Extract the (X, Y) coordinate from the center of the cell holding the provided text.  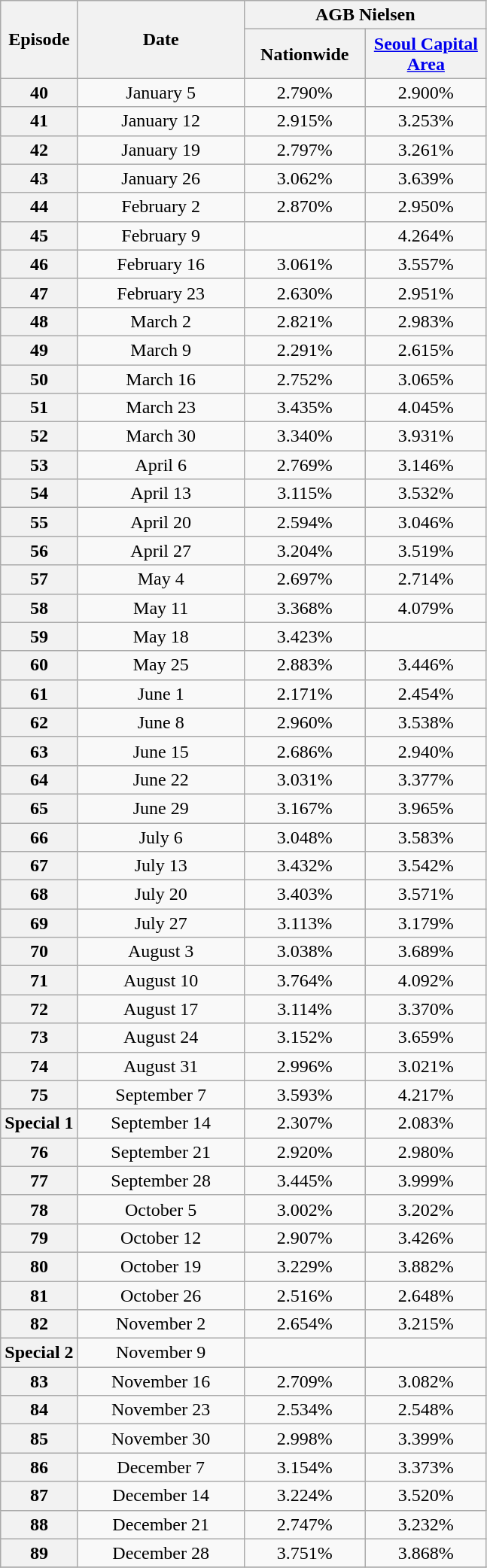
3.046% (426, 522)
August 31 (161, 1066)
3.965% (426, 808)
January 5 (161, 93)
82 (39, 1324)
41 (39, 121)
March 2 (161, 321)
2.920% (304, 1152)
89 (39, 1553)
3.659% (426, 1038)
56 (39, 551)
3.340% (304, 436)
2.940% (426, 751)
Nationwide (304, 54)
70 (39, 952)
3.538% (426, 722)
3.373% (426, 1467)
May 4 (161, 579)
May 18 (161, 637)
3.583% (426, 837)
December 28 (161, 1553)
52 (39, 436)
3.002% (304, 1209)
62 (39, 722)
43 (39, 178)
47 (39, 293)
3.038% (304, 952)
84 (39, 1410)
April 13 (161, 494)
November 2 (161, 1324)
3.113% (304, 923)
2.654% (304, 1324)
January 19 (161, 150)
3.261% (426, 150)
74 (39, 1066)
3.999% (426, 1181)
2.769% (304, 465)
46 (39, 264)
2.630% (304, 293)
2.291% (304, 350)
3.403% (304, 895)
July 20 (161, 895)
61 (39, 694)
3.399% (426, 1439)
3.689% (426, 952)
87 (39, 1496)
Episode (39, 39)
April 20 (161, 522)
2.980% (426, 1152)
February 23 (161, 293)
April 27 (161, 551)
86 (39, 1467)
2.615% (426, 350)
3.031% (304, 779)
45 (39, 236)
3.154% (304, 1467)
March 16 (161, 378)
68 (39, 895)
59 (39, 637)
2.883% (304, 665)
3.868% (426, 1553)
June 8 (161, 722)
3.445% (304, 1181)
69 (39, 923)
3.426% (426, 1238)
June 29 (161, 808)
3.432% (304, 866)
3.114% (304, 1009)
71 (39, 980)
3.532% (426, 494)
June 1 (161, 694)
3.179% (426, 923)
3.115% (304, 494)
67 (39, 866)
76 (39, 1152)
2.752% (304, 378)
2.083% (426, 1123)
79 (39, 1238)
3.542% (426, 866)
2.171% (304, 694)
2.548% (426, 1410)
AGB Nielsen (365, 15)
2.686% (304, 751)
February 16 (161, 264)
2.797% (304, 150)
4.079% (426, 608)
3.519% (426, 551)
2.454% (426, 694)
73 (39, 1038)
4.092% (426, 980)
2.870% (304, 207)
2.697% (304, 579)
2.747% (304, 1524)
2.983% (426, 321)
September 14 (161, 1123)
40 (39, 93)
64 (39, 779)
August 10 (161, 980)
3.062% (304, 178)
3.202% (426, 1209)
July 27 (161, 923)
50 (39, 378)
58 (39, 608)
3.446% (426, 665)
2.951% (426, 293)
Date (161, 39)
60 (39, 665)
2.907% (304, 1238)
March 23 (161, 408)
4.217% (426, 1095)
3.377% (426, 779)
3.048% (304, 837)
42 (39, 150)
Seoul Capital Area (426, 54)
November 9 (161, 1353)
83 (39, 1381)
Special 2 (39, 1353)
October 26 (161, 1295)
2.790% (304, 93)
May 25 (161, 665)
3.215% (426, 1324)
3.571% (426, 895)
August 24 (161, 1038)
3.423% (304, 637)
49 (39, 350)
3.435% (304, 408)
3.021% (426, 1066)
January 12 (161, 121)
March 9 (161, 350)
June 22 (161, 779)
July 13 (161, 866)
December 14 (161, 1496)
August 3 (161, 952)
January 26 (161, 178)
2.960% (304, 722)
April 6 (161, 465)
July 6 (161, 837)
53 (39, 465)
2.594% (304, 522)
3.152% (304, 1038)
81 (39, 1295)
3.232% (426, 1524)
3.061% (304, 264)
3.065% (426, 378)
3.593% (304, 1095)
44 (39, 207)
3.167% (304, 808)
June 15 (161, 751)
3.931% (426, 436)
May 11 (161, 608)
November 23 (161, 1410)
75 (39, 1095)
63 (39, 751)
48 (39, 321)
3.082% (426, 1381)
2.709% (304, 1381)
2.714% (426, 579)
4.264% (426, 236)
September 7 (161, 1095)
2.996% (304, 1066)
2.998% (304, 1439)
February 2 (161, 207)
2.915% (304, 121)
November 16 (161, 1381)
2.900% (426, 93)
3.224% (304, 1496)
66 (39, 837)
3.370% (426, 1009)
2.648% (426, 1295)
September 28 (161, 1181)
November 30 (161, 1439)
80 (39, 1266)
March 30 (161, 436)
51 (39, 408)
85 (39, 1439)
August 17 (161, 1009)
October 12 (161, 1238)
57 (39, 579)
3.882% (426, 1266)
2.821% (304, 321)
3.204% (304, 551)
Special 1 (39, 1123)
December 21 (161, 1524)
2.534% (304, 1410)
October 5 (161, 1209)
3.229% (304, 1266)
February 9 (161, 236)
65 (39, 808)
78 (39, 1209)
88 (39, 1524)
2.516% (304, 1295)
3.368% (304, 608)
3.557% (426, 264)
December 7 (161, 1467)
3.520% (426, 1496)
54 (39, 494)
72 (39, 1009)
3.751% (304, 1553)
3.639% (426, 178)
3.146% (426, 465)
55 (39, 522)
77 (39, 1181)
3.764% (304, 980)
September 21 (161, 1152)
3.253% (426, 121)
October 19 (161, 1266)
4.045% (426, 408)
2.950% (426, 207)
2.307% (304, 1123)
